Extract the [x, y] coordinate from the center of the cell holding the provided text.  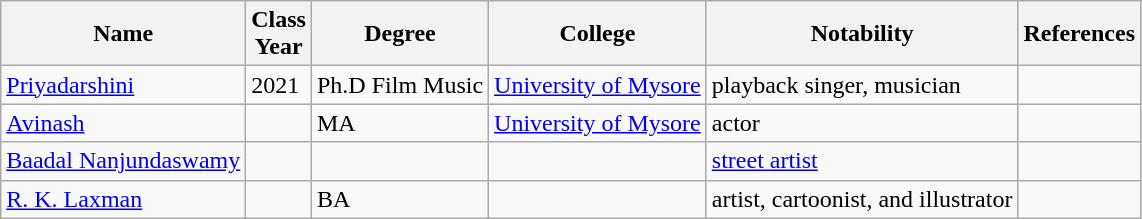
artist, cartoonist, and illustrator [862, 199]
playback singer, musician [862, 85]
MA [400, 123]
actor [862, 123]
Notability [862, 34]
BA [400, 199]
Avinash [124, 123]
2021 [279, 85]
College [598, 34]
Priyadarshini [124, 85]
ClassYear [279, 34]
Name [124, 34]
Degree [400, 34]
Baadal Nanjundaswamy [124, 161]
R. K. Laxman [124, 199]
Ph.D Film Music [400, 85]
street artist [862, 161]
References [1080, 34]
